Capture the cell that displays the provided text and extract its [X, Y] central coordinate. 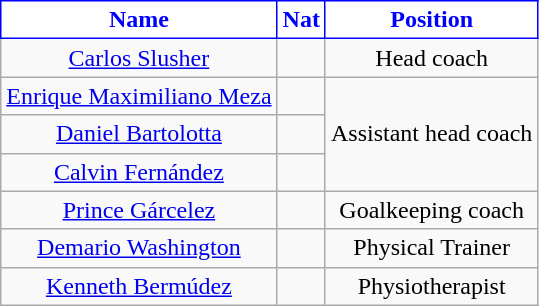
Head coach [431, 58]
Demario Washington [139, 248]
Kenneth Bermúdez [139, 286]
Prince Gárcelez [139, 210]
Daniel Bartolotta [139, 134]
Calvin Fernández [139, 172]
Position [431, 20]
Name [139, 20]
Nat [301, 20]
Physical Trainer [431, 248]
Goalkeeping coach [431, 210]
Assistant head coach [431, 134]
Physiotherapist [431, 286]
Carlos Slusher [139, 58]
Enrique Maximiliano Meza [139, 96]
